Output the (x, y) coordinate of the center of the cell containing the given text.  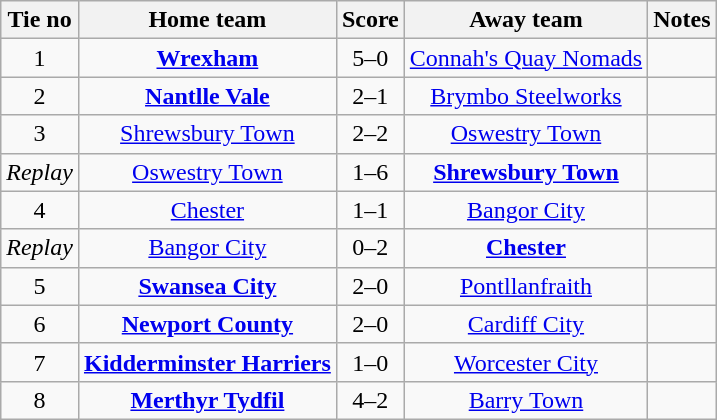
1–0 (370, 362)
5 (40, 286)
Swansea City (207, 286)
Kidderminster Harriers (207, 362)
3 (40, 134)
Score (370, 20)
Notes (682, 20)
Cardiff City (526, 324)
Wrexham (207, 58)
Newport County (207, 324)
Connah's Quay Nomads (526, 58)
Barry Town (526, 400)
Home team (207, 20)
1–1 (370, 210)
Worcester City (526, 362)
Tie no (40, 20)
1 (40, 58)
Pontllanfraith (526, 286)
2 (40, 96)
Brymbo Steelworks (526, 96)
2–1 (370, 96)
7 (40, 362)
1–6 (370, 172)
5–0 (370, 58)
Nantlle Vale (207, 96)
4 (40, 210)
Merthyr Tydfil (207, 400)
4–2 (370, 400)
Away team (526, 20)
6 (40, 324)
2–2 (370, 134)
8 (40, 400)
0–2 (370, 248)
